Return the [x, y] coordinate for the center point of the cell that contains the specified text.  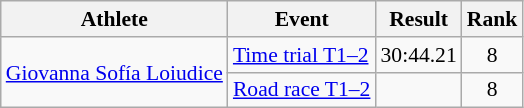
Result [418, 19]
Athlete [114, 19]
30:44.21 [418, 55]
Time trial T1–2 [302, 55]
Road race T1–2 [302, 90]
Event [302, 19]
Giovanna Sofía Loiudice [114, 72]
Rank [492, 19]
